Identify which cell holds the provided text, then report its [x, y] central coordinate. 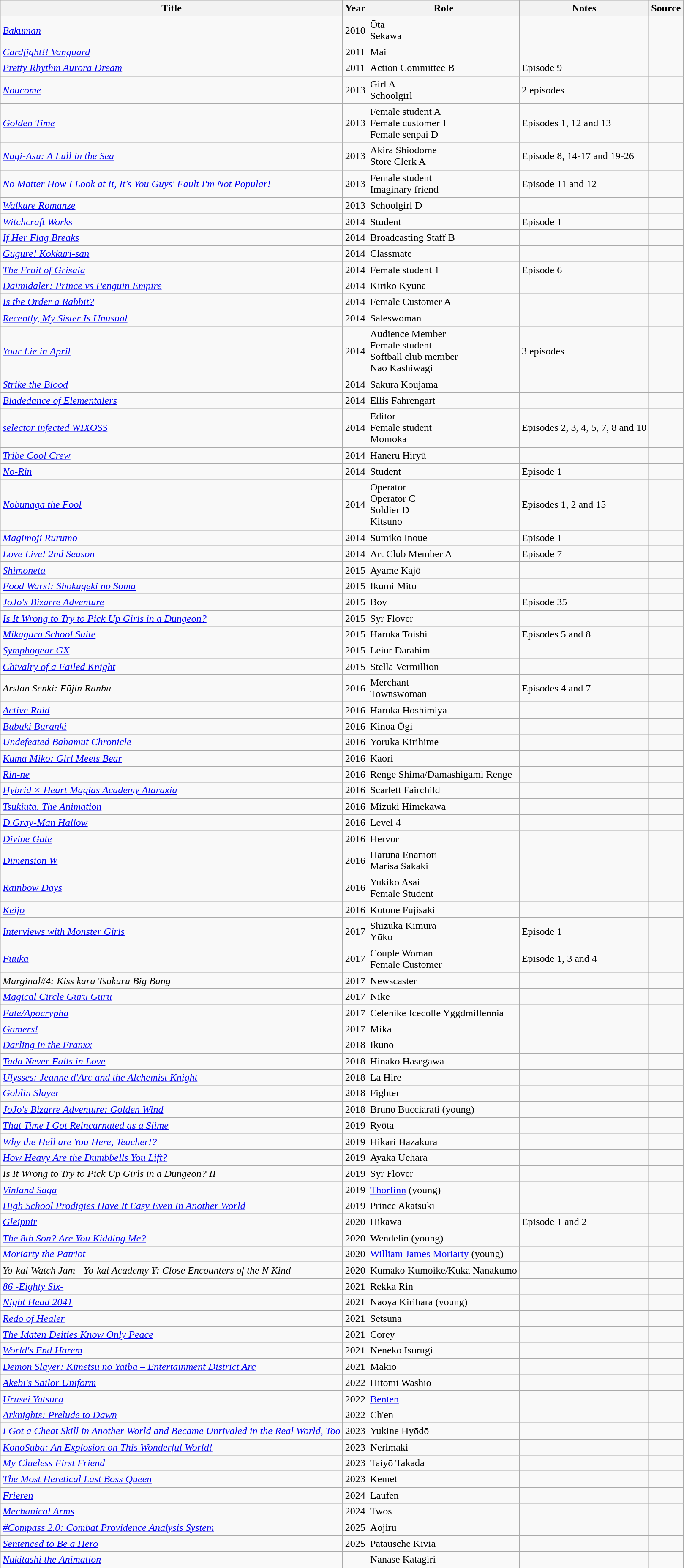
Hinako Hasegawa [444, 1061]
Naoya Kirihara (young) [444, 1302]
Episodes 4 and 7 [584, 689]
Magical Circle Guru Guru [172, 997]
Haruka Toishi [444, 634]
Undefeated Bahamut Chronicle [172, 742]
KonoSuba: An Explosion on This Wonderful World! [172, 1447]
Notes [584, 8]
High School Prodigies Have It Easy Even In Another World [172, 1206]
Kumako Kumoike/Kuka Nanakumo [444, 1270]
Newscaster [444, 981]
Level 4 [444, 822]
EditorFemale studentMomoka [444, 428]
Tada Never Falls in Love [172, 1061]
Bruno Bucciarati (young) [444, 1109]
Ch'en [444, 1415]
Hikawa [444, 1222]
Yukiko AsaiFemale Student [444, 888]
William James Moriarty (young) [444, 1254]
Symphogear GX [172, 651]
Episodes 2, 3, 4, 5, 7, 8 and 10 [584, 428]
Fate/Apocrypha [172, 1013]
Moriarty the Patriot [172, 1254]
Witchcraft Works [172, 221]
Classmate [444, 253]
Tsukiuta. The Animation [172, 806]
Cardfight!! Vanguard [172, 52]
Noucome [172, 90]
Ellis Fahrengart [444, 400]
Yukine Hyōdō [444, 1431]
Nukitashi the Animation [172, 1560]
Nobunaga the Fool [172, 504]
Interviews with Monster Girls [172, 932]
Recently, My Sister Is Unusual [172, 318]
Love Live! 2nd Season [172, 554]
Shimoneta [172, 570]
No Matter How I Look at It, It's You Guys' Fault I'm Not Popular! [172, 183]
#Compass 2.0: Combat Providence Analysis System [172, 1527]
Audience MemberFemale studentSoftball club memberNao Kashiwagi [444, 351]
OperatorOperator CSoldier DKitsuno [444, 504]
Episode 11 and 12 [584, 183]
Year [355, 8]
2010 [355, 30]
Daimidaler: Prince vs Penguin Empire [172, 286]
Rainbow Days [172, 888]
Nike [444, 997]
Makio [444, 1367]
Laufen [444, 1495]
JoJo's Bizarre Adventure: Golden Wind [172, 1109]
The Most Heretical Last Boss Queen [172, 1479]
Gleipnir [172, 1222]
Leiur Darahim [444, 651]
Nagi-Asu: A Lull in the Sea [172, 156]
Episode 7 [584, 554]
Urusei Yatsura [172, 1399]
Episode 6 [584, 270]
Female student AFemale customer 1Female senpai D [444, 123]
2 episodes [584, 90]
Bladedance of Elementalers [172, 400]
Kemet [444, 1479]
Girl ASchoolgirl [444, 90]
Renge Shima/Damashigami Renge [444, 774]
Episode 9 [584, 68]
Mizuki Himekawa [444, 806]
Your Lie in April [172, 351]
Nanase Katagiri [444, 1560]
Neneko Isurugi [444, 1350]
Episodes 5 and 8 [584, 634]
Walkure Romanze [172, 205]
Arslan Senki: Fūjin Ranbu [172, 689]
Thorfinn (young) [444, 1190]
Rekka Rin [444, 1286]
Redo of Healer [172, 1318]
Episode 1 and 2 [584, 1222]
Nerimaki [444, 1447]
Scarlett Fairchild [444, 790]
Episodes 1, 2 and 15 [584, 504]
Ulysses: Jeanne d'Arc and the Alchemist Knight [172, 1077]
Boy [444, 602]
Mika [444, 1029]
Hybrid × Heart Magias Academy Ataraxia [172, 790]
Action Committee B [444, 68]
Bubuki Buranki [172, 726]
Source [666, 8]
Patausche Kivia [444, 1543]
Role [444, 8]
Sakura Koujama [444, 384]
Golden Time [172, 123]
Ikumi Mito [444, 586]
Aojiru [444, 1527]
Haneru Hiryū [444, 455]
The Idaten Deities Know Only Peace [172, 1334]
selector infected WIXOSS [172, 428]
Hitomi Washio [444, 1383]
Kinoa Ōgi [444, 726]
Taiyō Takada [444, 1463]
Prince Akatsuki [444, 1206]
Akira ShiodomeStore Clerk A [444, 156]
Wendelin (young) [444, 1238]
Setsuna [444, 1318]
Akebi's Sailor Uniform [172, 1383]
Episode 8, 14-17 and 19-26 [584, 156]
Title [172, 8]
D.Gray-Man Hallow [172, 822]
Night Head 2041 [172, 1302]
Divine Gate [172, 838]
Frieren [172, 1495]
Bakuman [172, 30]
Mikagura School Suite [172, 634]
Fighter [444, 1093]
Is the Order a Rabbit? [172, 302]
Haruka Hoshimiya [444, 710]
Ayame Kajō [444, 570]
Chivalry of a Failed Knight [172, 667]
Female studentImaginary friend [444, 183]
Goblin Slayer [172, 1093]
Mai [444, 52]
Kuma Miko: Girl Meets Bear [172, 758]
Haruna EnamoriMarisa Sakaki [444, 860]
Shizuka KimuraYūko [444, 932]
Food Wars!: Shokugeki no Soma [172, 586]
Yoruka Kirihime [444, 742]
If Her Flag Breaks [172, 237]
Vinland Saga [172, 1190]
Ayaka Uehara [444, 1157]
Saleswoman [444, 318]
Ikuno [444, 1045]
Keijo [172, 909]
Hikari Hazakura [444, 1141]
Benten [444, 1399]
Episode 1, 3 and 4 [584, 959]
Gugure! Kokkuri-san [172, 253]
Mechanical Arms [172, 1511]
Broadcasting Staff B [444, 237]
Twos [444, 1511]
JoJo's Bizarre Adventure [172, 602]
Demon Slayer: Kimetsu no Yaiba – Entertainment District Arc [172, 1367]
Couple WomanFemale Customer [444, 959]
Celenike Icecolle Yggdmillennia [444, 1013]
Female Customer A [444, 302]
Gamers! [172, 1029]
I Got a Cheat Skill in Another World and Became Unrivaled in the Real World, Too [172, 1431]
Kiriko Kyuna [444, 286]
Schoolgirl D [444, 205]
Corey [444, 1334]
The 8th Son? Are You Kidding Me? [172, 1238]
Episodes 1, 12 and 13 [584, 123]
Episode 35 [584, 602]
No-Rin [172, 471]
That Time I Got Reincarnated as a Slime [172, 1125]
Arknights: Prelude to Dawn [172, 1415]
How Heavy Are the Dumbbells You Lift? [172, 1157]
Female student 1 [444, 270]
La Hire [444, 1077]
Art Club Member A [444, 554]
Sentenced to Be a Hero [172, 1543]
Tribe Cool Crew [172, 455]
Fuuka [172, 959]
ŌtaSekawa [444, 30]
Is It Wrong to Try to Pick Up Girls in a Dungeon? II [172, 1173]
Rin-ne [172, 774]
Strike the Blood [172, 384]
Ryōta [444, 1125]
Pretty Rhythm Aurora Dream [172, 68]
Active Raid [172, 710]
Marginal#4: Kiss kara Tsukuru Big Bang [172, 981]
World's End Harem [172, 1350]
Yo-kai Watch Jam - Yo-kai Academy Y: Close Encounters of the N Kind [172, 1270]
Is It Wrong to Try to Pick Up Girls in a Dungeon? [172, 618]
Darling in the Franxx [172, 1045]
Kotone Fujisaki [444, 909]
MerchantTownswoman [444, 689]
Stella Vermillion [444, 667]
Hervor [444, 838]
86 -Eighty Six- [172, 1286]
Sumiko Inoue [444, 538]
The Fruit of Grisaia [172, 270]
Why the Hell are You Here, Teacher!? [172, 1141]
Magimoji Rurumo [172, 538]
My Clueless First Friend [172, 1463]
Dimension W [172, 860]
Kaori [444, 758]
3 episodes [584, 351]
